Provide the (X, Y) coordinate of the cell's center where the given text is located.  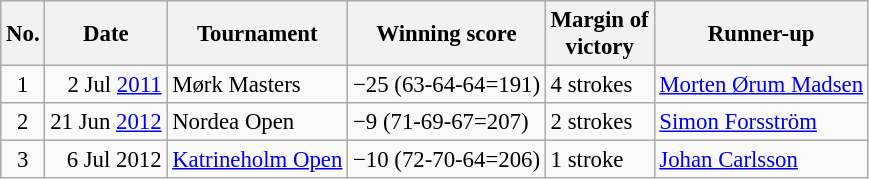
−9 (71-69-67=207) (447, 122)
1 stroke (600, 160)
2 strokes (600, 122)
Simon Forsström (761, 122)
1 (23, 85)
4 strokes (600, 85)
Katrineholm Open (258, 160)
Runner-up (761, 34)
Tournament (258, 34)
2 (23, 122)
2 Jul 2011 (106, 85)
No. (23, 34)
−10 (72-70-64=206) (447, 160)
3 (23, 160)
Mørk Masters (258, 85)
Morten Ørum Madsen (761, 85)
Winning score (447, 34)
Date (106, 34)
Johan Carlsson (761, 160)
−25 (63-64-64=191) (447, 85)
Nordea Open (258, 122)
Margin ofvictory (600, 34)
6 Jul 2012 (106, 160)
21 Jun 2012 (106, 122)
